Locate the cell with the specified text and output its (X, Y) center coordinate. 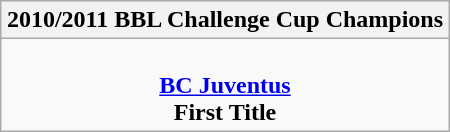
2010/2011 BBL Challenge Cup Champions (224, 20)
BC JuventusFirst Title (224, 85)
